Provide the [X, Y] coordinate of the cell's center where the given text is located.  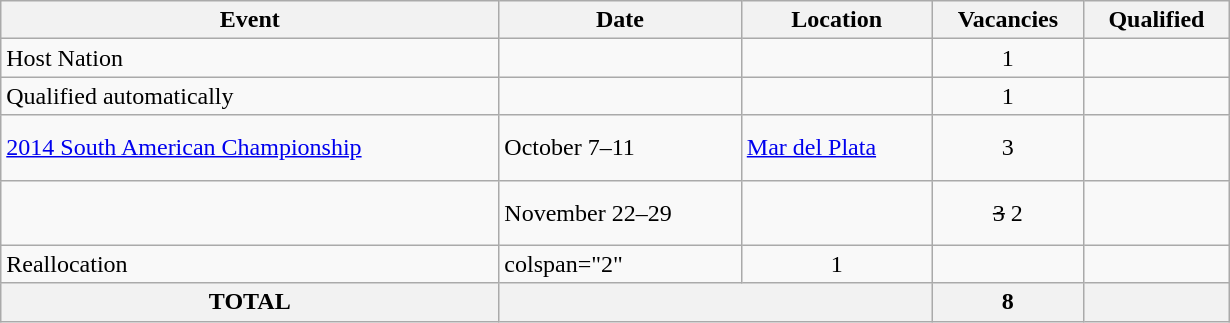
3 [1008, 148]
October 7–11 [620, 148]
colspan="2" [620, 264]
Qualified automatically [250, 96]
Mar del Plata [836, 148]
November 22–29 [620, 212]
Location [836, 20]
Reallocation [250, 264]
2014 South American Championship [250, 148]
Date [620, 20]
TOTAL [250, 302]
Host Nation [250, 58]
Vacancies [1008, 20]
Event [250, 20]
8 [1008, 302]
Qualified [1157, 20]
3 2 [1008, 212]
